Return the [X, Y] coordinate for the center point of the cell that contains the specified text.  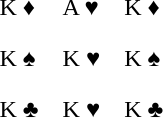
K ♥ [82, 58]
